Determine the [x, y] coordinate at the center of the cell enclosing the given text.  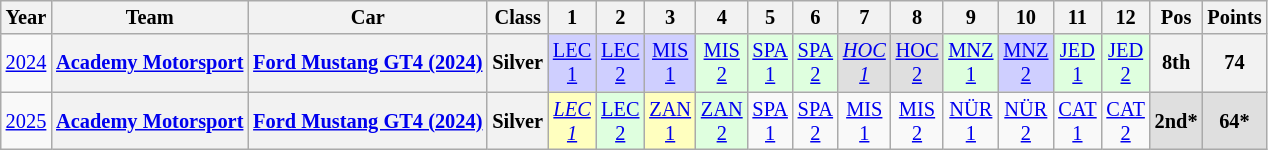
2025 [26, 121]
2024 [26, 63]
74 [1234, 63]
Class [518, 17]
64* [1234, 121]
CAT2 [1126, 121]
2 [620, 17]
JED2 [1126, 63]
11 [1077, 17]
8th [1176, 63]
ZAN1 [670, 121]
9 [970, 17]
ZAN2 [722, 121]
Year [26, 17]
Points [1234, 17]
6 [816, 17]
12 [1126, 17]
HOC1 [864, 63]
1 [572, 17]
MNZ2 [1026, 63]
JED1 [1077, 63]
8 [918, 17]
NÜR2 [1026, 121]
CAT1 [1077, 121]
4 [722, 17]
3 [670, 17]
5 [770, 17]
Car [368, 17]
HOC2 [918, 63]
7 [864, 17]
MNZ1 [970, 63]
Team [150, 17]
10 [1026, 17]
Pos [1176, 17]
NÜR1 [970, 121]
2nd* [1176, 121]
